Return the (x, y) coordinate for the center point of the cell that contains the specified text.  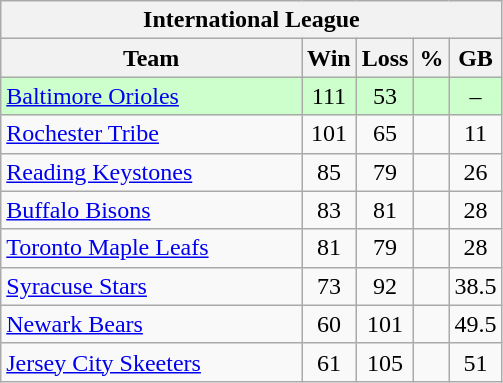
Jersey City Skeeters (152, 362)
Win (330, 58)
38.5 (476, 286)
Team (152, 58)
65 (385, 134)
GB (476, 58)
73 (330, 286)
60 (330, 324)
– (476, 96)
83 (330, 210)
Buffalo Bisons (152, 210)
Baltimore Orioles (152, 96)
49.5 (476, 324)
92 (385, 286)
Syracuse Stars (152, 286)
Newark Bears (152, 324)
61 (330, 362)
Reading Keystones (152, 172)
85 (330, 172)
International League (252, 20)
105 (385, 362)
11 (476, 134)
53 (385, 96)
% (432, 58)
Rochester Tribe (152, 134)
111 (330, 96)
Toronto Maple Leafs (152, 248)
51 (476, 362)
Loss (385, 58)
26 (476, 172)
